Identify which cell holds the provided text, then report its [X, Y] central coordinate. 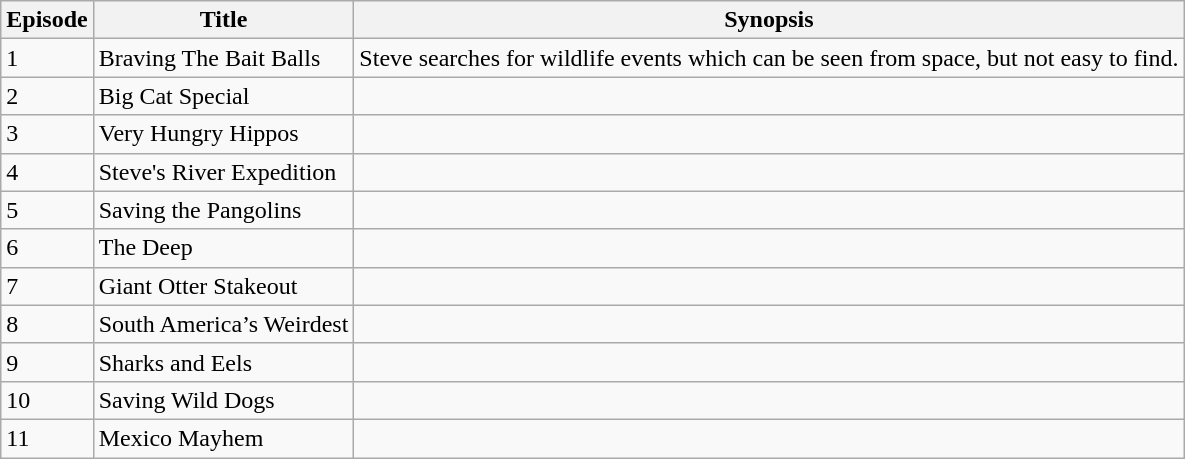
South America’s Weirdest [224, 324]
1 [47, 58]
Steve searches for wildlife events which can be seen from space, but not easy to find. [769, 58]
Giant Otter Stakeout [224, 286]
Braving The Bait Balls [224, 58]
7 [47, 286]
Sharks and Eels [224, 362]
Saving Wild Dogs [224, 400]
2 [47, 96]
Synopsis [769, 20]
Big Cat Special [224, 96]
3 [47, 134]
8 [47, 324]
The Deep [224, 248]
10 [47, 400]
Title [224, 20]
Saving the Pangolins [224, 210]
5 [47, 210]
Very Hungry Hippos [224, 134]
6 [47, 248]
11 [47, 438]
Steve's River Expedition [224, 172]
9 [47, 362]
4 [47, 172]
Episode [47, 20]
Mexico Mayhem [224, 438]
